Return the (x, y) coordinate for the center point of the cell that contains the specified text.  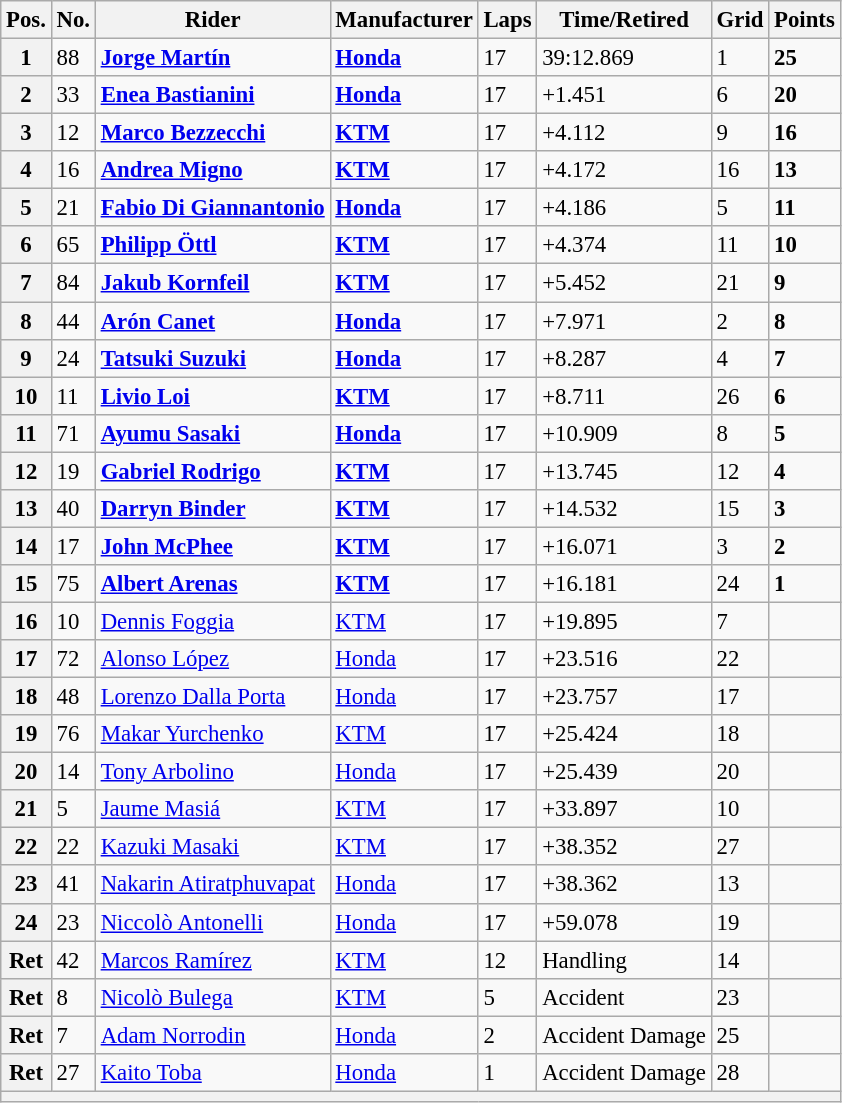
Ayumu Sasaki (212, 433)
Adam Norrodin (212, 1035)
Kaito Toba (212, 1073)
Philipp Öttl (212, 245)
Laps (508, 20)
Jorge Martín (212, 58)
42 (73, 960)
Kazuki Masaki (212, 847)
No. (73, 20)
Grid (740, 20)
75 (73, 584)
Alonso López (212, 659)
Marcos Ramírez (212, 960)
Jakub Kornfeil (212, 283)
+16.181 (624, 584)
Fabio Di Giannantonio (212, 208)
Tony Arbolino (212, 772)
84 (73, 283)
Pos. (26, 20)
Makar Yurchenko (212, 734)
John McPhee (212, 546)
Lorenzo Dalla Porta (212, 697)
71 (73, 433)
88 (73, 58)
+16.071 (624, 546)
Nakarin Atiratphuvapat (212, 885)
+4.374 (624, 245)
44 (73, 321)
+13.745 (624, 471)
72 (73, 659)
65 (73, 245)
+4.172 (624, 170)
28 (740, 1073)
39:12.869 (624, 58)
Darryn Binder (212, 509)
+10.909 (624, 433)
Manufacturer (404, 20)
+23.757 (624, 697)
+19.895 (624, 621)
76 (73, 734)
+4.112 (624, 133)
+4.186 (624, 208)
Gabriel Rodrigo (212, 471)
+14.532 (624, 509)
Accident (624, 997)
26 (740, 396)
40 (73, 509)
Points (804, 20)
+8.711 (624, 396)
Andrea Migno (212, 170)
+8.287 (624, 358)
33 (73, 95)
Time/Retired (624, 20)
Dennis Foggia (212, 621)
Handling (624, 960)
Livio Loi (212, 396)
Nicolò Bulega (212, 997)
+7.971 (624, 321)
Rider (212, 20)
+5.452 (624, 283)
Marco Bezzecchi (212, 133)
+38.362 (624, 885)
+59.078 (624, 922)
41 (73, 885)
+25.424 (624, 734)
+38.352 (624, 847)
48 (73, 697)
+33.897 (624, 809)
+25.439 (624, 772)
+1.451 (624, 95)
Niccolò Antonelli (212, 922)
Tatsuki Suzuki (212, 358)
Jaume Masiá (212, 809)
Enea Bastianini (212, 95)
Arón Canet (212, 321)
+23.516 (624, 659)
Albert Arenas (212, 584)
